Detect which cell encompasses the target text, then output its [x, y] center coordinate. 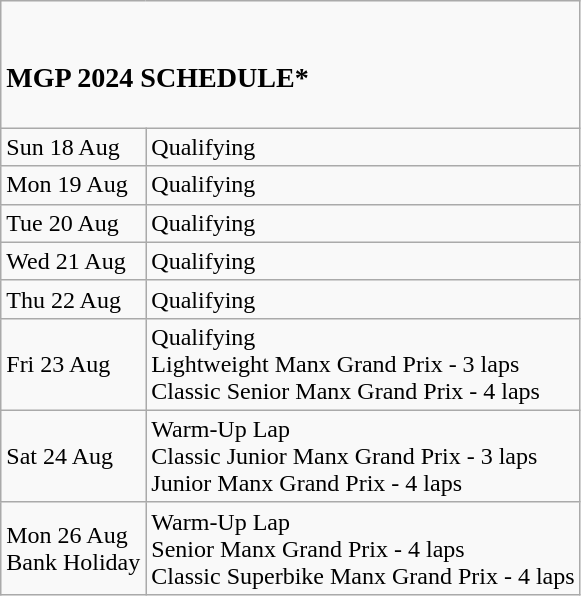
Sun 18 Aug [74, 147]
Thu 22 Aug [74, 299]
Warm-Up LapClassic Junior Manx Grand Prix - 3 lapsJunior Manx Grand Prix - 4 laps [363, 456]
Tue 20 Aug [74, 223]
MGP 2024 SCHEDULE* [290, 64]
QualifyingLightweight Manx Grand Prix - 3 lapsClassic Senior Manx Grand Prix - 4 laps [363, 364]
Fri 23 Aug [74, 364]
Mon 19 Aug [74, 185]
Sat 24 Aug [74, 456]
Mon 26 AugBank Holiday [74, 548]
Wed 21 Aug [74, 261]
Warm-Up LapSenior Manx Grand Prix - 4 lapsClassic Superbike Manx Grand Prix - 4 laps [363, 548]
